For the text-containing cell, return its midpoint in [X, Y] coordinate format. 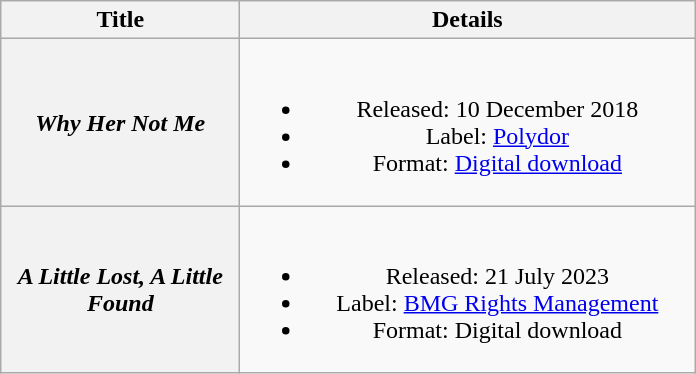
Released: 21 July 2023Label: BMG Rights ManagementFormat: Digital download [468, 290]
Title [120, 20]
Details [468, 20]
Why Her Not Me [120, 122]
Released: 10 December 2018Label: PolydorFormat: Digital download [468, 122]
A Little Lost, A Little Found [120, 290]
